Scan for the cell matching the given text and deliver its [X, Y] coordinate at center. 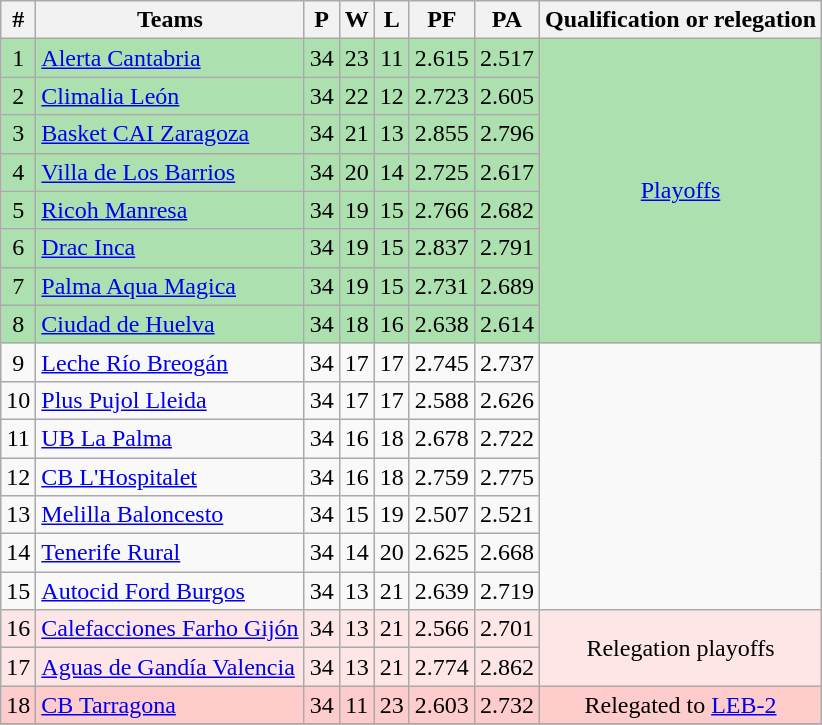
2.732 [506, 705]
2.774 [442, 667]
2.737 [506, 362]
Palma Aqua Magica [170, 286]
2.588 [442, 400]
# [18, 20]
2.566 [442, 629]
L [392, 20]
Relegated to LEB-2 [680, 705]
CB Tarragona [170, 705]
2.796 [506, 134]
Playoffs [680, 191]
2.626 [506, 400]
5 [18, 210]
2.855 [442, 134]
2.689 [506, 286]
10 [18, 400]
7 [18, 286]
2.862 [506, 667]
PA [506, 20]
2.723 [442, 96]
Drac Inca [170, 248]
Climalia León [170, 96]
2.725 [442, 172]
2.791 [506, 248]
2.625 [442, 553]
Tenerife Rural [170, 553]
2.722 [506, 438]
9 [18, 362]
2.759 [442, 477]
Teams [170, 20]
Relegation playoffs [680, 648]
2.617 [506, 172]
Alerta Cantabria [170, 58]
Leche Río Breogán [170, 362]
CB L'Hospitalet [170, 477]
2.638 [442, 324]
2.615 [442, 58]
Calefacciones Farho Gijón [170, 629]
2.745 [442, 362]
2.517 [506, 58]
W [356, 20]
2.775 [506, 477]
Autocid Ford Burgos [170, 591]
2.668 [506, 553]
Basket CAI Zaragoza [170, 134]
Melilla Baloncesto [170, 515]
2.731 [442, 286]
2 [18, 96]
22 [356, 96]
Ricoh Manresa [170, 210]
1 [18, 58]
Ciudad de Huelva [170, 324]
6 [18, 248]
PF [442, 20]
Qualification or relegation [680, 20]
UB La Palma [170, 438]
Aguas de Gandía Valencia [170, 667]
2.521 [506, 515]
2.837 [442, 248]
2.701 [506, 629]
2.682 [506, 210]
2.507 [442, 515]
P [322, 20]
2.639 [442, 591]
4 [18, 172]
2.603 [442, 705]
Villa de Los Barrios [170, 172]
2.766 [442, 210]
2.678 [442, 438]
2.719 [506, 591]
3 [18, 134]
2.605 [506, 96]
8 [18, 324]
2.614 [506, 324]
Plus Pujol Lleida [170, 400]
